From the cell containing the given text, extract its center point as (X, Y) coordinate. 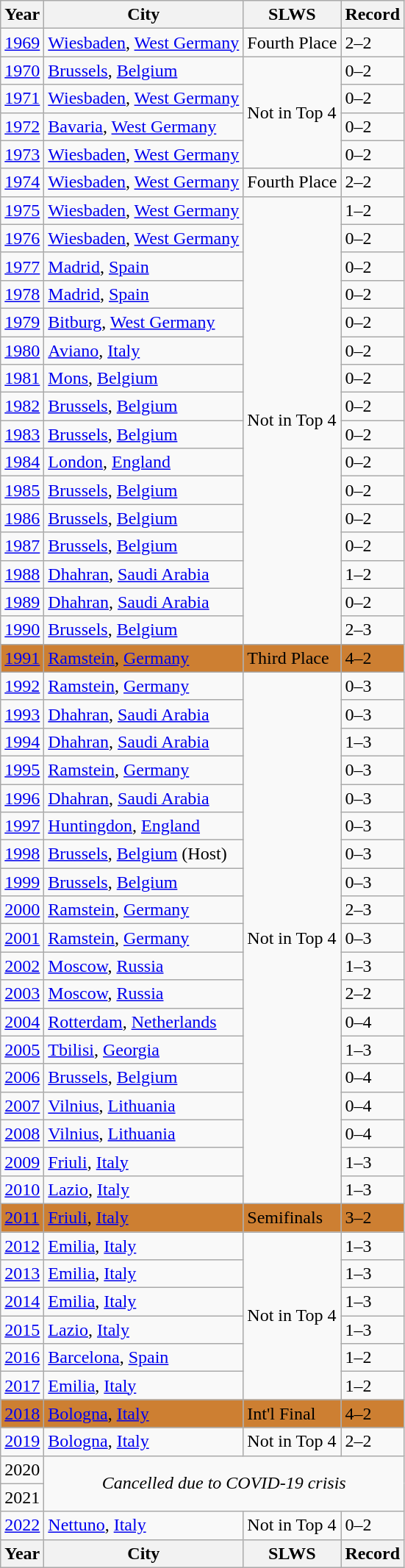
1970 (22, 71)
2013 (22, 1274)
1972 (22, 126)
1987 (22, 546)
1999 (22, 882)
1989 (22, 602)
2003 (22, 994)
2020 (22, 1469)
2005 (22, 1050)
2007 (22, 1106)
2009 (22, 1161)
Aviano, Italy (144, 351)
1974 (22, 182)
2017 (22, 1386)
2011 (22, 1217)
1980 (22, 351)
Third Place (293, 658)
1985 (22, 490)
1991 (22, 658)
Rotterdam, Netherlands (144, 1022)
Nettuno, Italy (144, 1525)
2002 (22, 966)
London, England (144, 462)
1995 (22, 770)
1984 (22, 462)
Cancelled due to COVID-19 crisis (224, 1483)
1979 (22, 322)
2022 (22, 1525)
2008 (22, 1134)
2004 (22, 1022)
1993 (22, 714)
1996 (22, 798)
Barcelona, Spain (144, 1358)
2015 (22, 1330)
1988 (22, 574)
2012 (22, 1246)
2001 (22, 938)
2014 (22, 1302)
Semifinals (293, 1217)
1992 (22, 686)
1998 (22, 854)
2018 (22, 1414)
Huntingdon, England (144, 826)
1973 (22, 154)
1975 (22, 210)
2000 (22, 910)
1990 (22, 630)
1983 (22, 434)
Mons, Belgium (144, 379)
1977 (22, 266)
1969 (22, 43)
Bitburg, West Germany (144, 322)
2016 (22, 1358)
1982 (22, 407)
2021 (22, 1497)
1994 (22, 742)
2010 (22, 1189)
1971 (22, 99)
2006 (22, 1078)
Int'l Final (293, 1414)
Tbilisi, Georgia (144, 1050)
1976 (22, 238)
Brussels, Belgium (Host) (144, 854)
1981 (22, 379)
2019 (22, 1442)
Bavaria, West Germany (144, 126)
3–2 (373, 1217)
1986 (22, 518)
1997 (22, 826)
1978 (22, 294)
